For the text-containing cell, return its midpoint in (x, y) coordinate format. 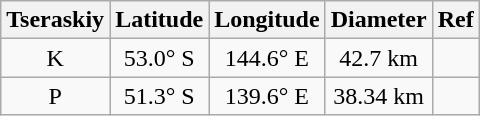
Latitude (160, 20)
Diameter (378, 20)
42.7 km (378, 58)
51.3° S (160, 96)
Tseraskiy (56, 20)
38.34 km (378, 96)
139.6° E (267, 96)
Longitude (267, 20)
144.6° E (267, 58)
53.0° S (160, 58)
K (56, 58)
P (56, 96)
Ref (456, 20)
